Output the (x, y) coordinate of the center of the cell containing the given text.  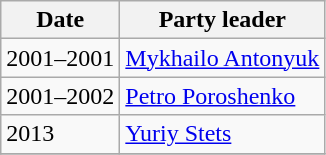
Petro Poroshenko (222, 96)
2001–2001 (60, 58)
Date (60, 20)
2013 (60, 134)
Mykhailo Antonyuk (222, 58)
Party leader (222, 20)
Yuriy Stets (222, 134)
2001–2002 (60, 96)
